Detect which cell encompasses the target text, then output its [X, Y] center coordinate. 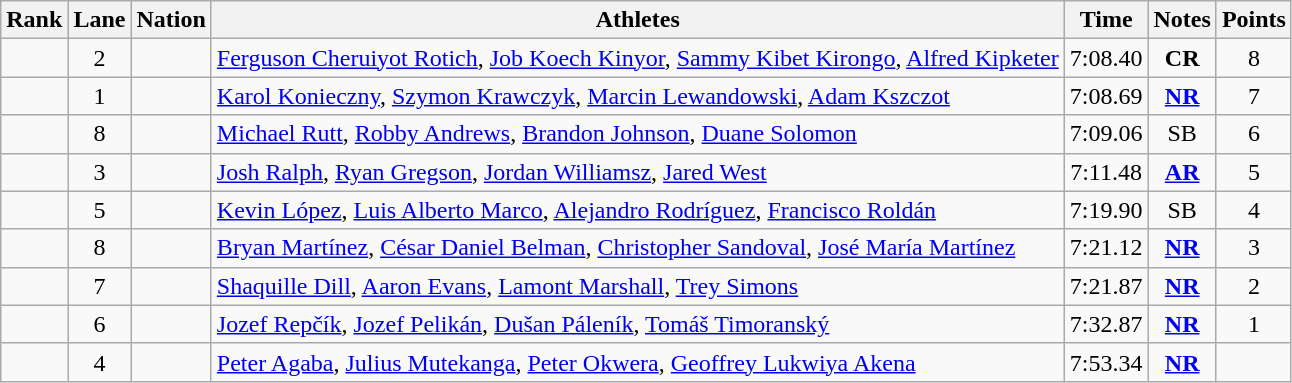
Shaquille Dill, Aaron Evans, Lamont Marshall, Trey Simons [638, 286]
Points [1254, 20]
7:08.69 [1106, 96]
Notes [1182, 20]
CR [1182, 58]
Ferguson Cheruiyot Rotich, Job Koech Kinyor, Sammy Kibet Kirongo, Alfred Kipketer [638, 58]
Athletes [638, 20]
7:21.87 [1106, 286]
Karol Konieczny, Szymon Krawczyk, Marcin Lewandowski, Adam Kszczot [638, 96]
Peter Agaba, Julius Mutekanga, Peter Okwera, Geoffrey Lukwiya Akena [638, 362]
7:53.34 [1106, 362]
Bryan Martínez, César Daniel Belman, Christopher Sandoval, José María Martínez [638, 248]
AR [1182, 172]
Kevin López, Luis Alberto Marco, Alejandro Rodríguez, Francisco Roldán [638, 210]
Rank [34, 20]
7:09.06 [1106, 134]
Jozef Repčík, Jozef Pelikán, Dušan Páleník, Tomáš Timoranský [638, 324]
Josh Ralph, Ryan Gregson, Jordan Williamsz, Jared West [638, 172]
7:19.90 [1106, 210]
Lane [100, 20]
7:08.40 [1106, 58]
7:32.87 [1106, 324]
7:21.12 [1106, 248]
Michael Rutt, Robby Andrews, Brandon Johnson, Duane Solomon [638, 134]
Nation [171, 20]
7:11.48 [1106, 172]
Time [1106, 20]
